Find where the given text appears and provide that cell's center as [x, y] coordinate. 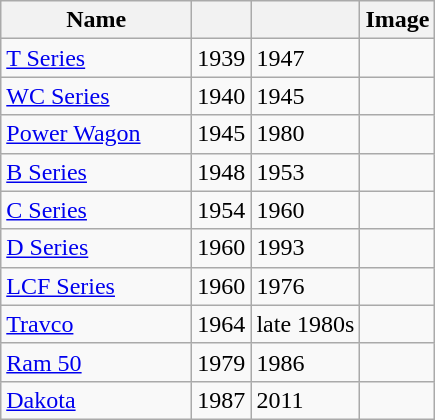
1979 [222, 362]
1964 [222, 324]
Name [96, 20]
1947 [306, 58]
Travco [96, 324]
Dakota [96, 400]
Power Wagon [96, 134]
1953 [306, 172]
2011 [306, 400]
1987 [222, 400]
1986 [306, 362]
WC Series [96, 96]
Image [398, 20]
1954 [222, 210]
1940 [222, 96]
1980 [306, 134]
T Series [96, 58]
1993 [306, 248]
late 1980s [306, 324]
C Series [96, 210]
LCF Series [96, 286]
D Series [96, 248]
B Series [96, 172]
1939 [222, 58]
1976 [306, 286]
Ram 50 [96, 362]
1948 [222, 172]
